Pinpoint the cell where the given text exists, returning its (X, Y) midpoint coordinate. 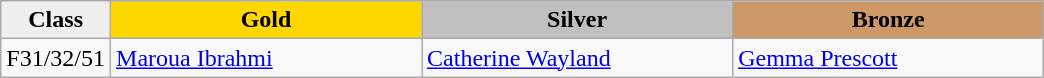
Catherine Wayland (578, 58)
Silver (578, 20)
Gold (266, 20)
F31/32/51 (56, 58)
Bronze (888, 20)
Gemma Prescott (888, 58)
Class (56, 20)
Maroua Ibrahmi (266, 58)
